Search for the cell housing the specified text and yield its [X, Y] center coordinate. 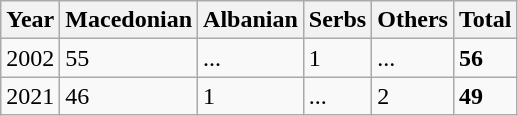
Serbs [337, 20]
56 [485, 58]
Year [30, 20]
49 [485, 96]
2002 [30, 58]
46 [129, 96]
2 [413, 96]
Albanian [251, 20]
Total [485, 20]
2021 [30, 96]
Macedonian [129, 20]
Others [413, 20]
55 [129, 58]
